For the text-containing cell, return its midpoint in [x, y] coordinate format. 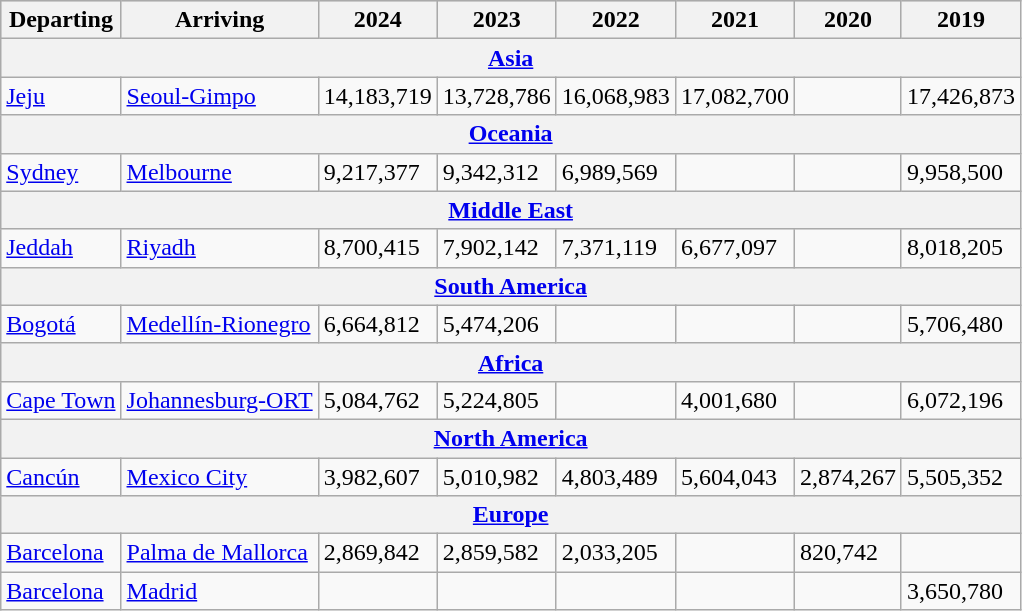
6,989,569 [616, 172]
Melbourne [220, 172]
3,650,780 [960, 591]
Seoul-Gimpo [220, 96]
South America [511, 286]
4,001,680 [734, 400]
5,706,480 [960, 324]
8,018,205 [960, 248]
Bogotá [61, 324]
Jeju [61, 96]
Asia [511, 58]
Medellín-Rionegro [220, 324]
16,068,983 [616, 96]
14,183,719 [378, 96]
2,033,205 [616, 553]
5,505,352 [960, 477]
8,700,415 [378, 248]
6,664,812 [378, 324]
North America [511, 438]
2019 [960, 20]
820,742 [848, 553]
6,072,196 [960, 400]
5,474,206 [496, 324]
Mexico City [220, 477]
Cancún [61, 477]
9,342,312 [496, 172]
6,677,097 [734, 248]
2024 [378, 20]
5,604,043 [734, 477]
Sydney [61, 172]
5,084,762 [378, 400]
Oceania [511, 134]
Africa [511, 362]
7,371,119 [616, 248]
Europe [511, 515]
Jeddah [61, 248]
7,902,142 [496, 248]
2020 [848, 20]
5,224,805 [496, 400]
2023 [496, 20]
4,803,489 [616, 477]
Cape Town [61, 400]
3,982,607 [378, 477]
9,958,500 [960, 172]
2021 [734, 20]
17,082,700 [734, 96]
2,859,582 [496, 553]
Riyadh [220, 248]
2022 [616, 20]
2,869,842 [378, 553]
Middle East [511, 210]
Palma de Mallorca [220, 553]
Madrid [220, 591]
13,728,786 [496, 96]
5,010,982 [496, 477]
Arriving [220, 20]
17,426,873 [960, 96]
2,874,267 [848, 477]
9,217,377 [378, 172]
Johannesburg-ORT [220, 400]
Departing [61, 20]
